Determine the [x, y] coordinate at the center of the cell enclosing the given text.  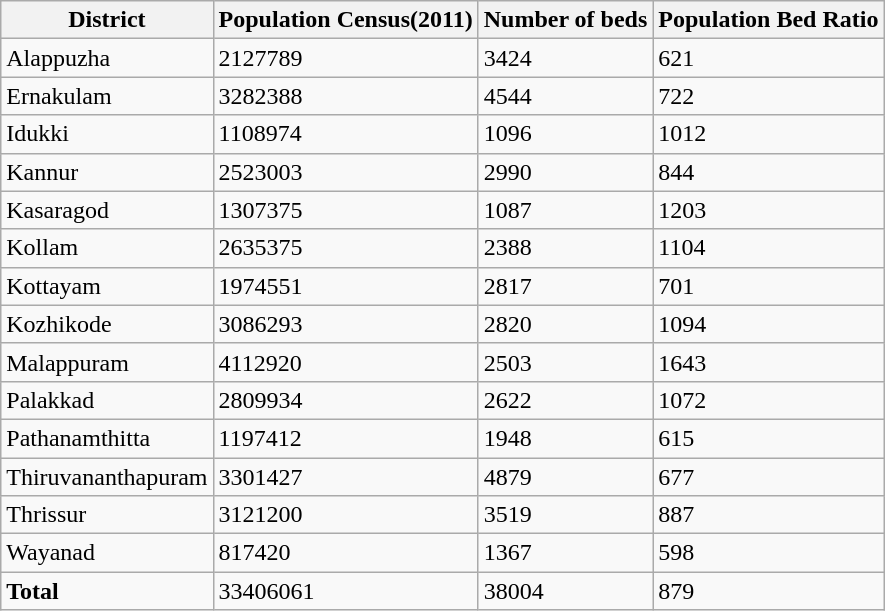
2503 [566, 362]
2523003 [346, 172]
Population Census(2011) [346, 20]
887 [768, 515]
3086293 [346, 324]
Kozhikode [107, 324]
Ernakulam [107, 96]
4112920 [346, 362]
Kollam [107, 248]
598 [768, 553]
Wayanad [107, 553]
Total [107, 591]
2622 [566, 400]
Palakkad [107, 400]
1197412 [346, 438]
Thiruvananthapuram [107, 477]
33406061 [346, 591]
Malappuram [107, 362]
Idukki [107, 134]
Population Bed Ratio [768, 20]
701 [768, 286]
Thrissur [107, 515]
844 [768, 172]
Number of beds [566, 20]
1948 [566, 438]
3282388 [346, 96]
Kannur [107, 172]
3424 [566, 58]
Kottayam [107, 286]
2817 [566, 286]
1094 [768, 324]
1104 [768, 248]
2990 [566, 172]
1203 [768, 210]
1087 [566, 210]
4879 [566, 477]
879 [768, 591]
3301427 [346, 477]
Alappuzha [107, 58]
1643 [768, 362]
1367 [566, 553]
677 [768, 477]
Pathanamthitta [107, 438]
1072 [768, 400]
4544 [566, 96]
615 [768, 438]
2127789 [346, 58]
2388 [566, 248]
817420 [346, 553]
1974551 [346, 286]
2820 [566, 324]
3121200 [346, 515]
District [107, 20]
1012 [768, 134]
3519 [566, 515]
1108974 [346, 134]
722 [768, 96]
38004 [566, 591]
1307375 [346, 210]
2635375 [346, 248]
1096 [566, 134]
621 [768, 58]
2809934 [346, 400]
Kasaragod [107, 210]
